For the text-containing cell, return its midpoint in [x, y] coordinate format. 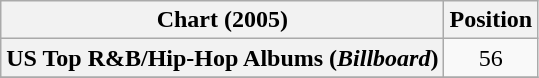
56 [491, 58]
US Top R&B/Hip-Hop Albums (Billboard) [222, 58]
Chart (2005) [222, 20]
Position [491, 20]
